Return the (x, y) coordinate for the center point of the cell that contains the specified text.  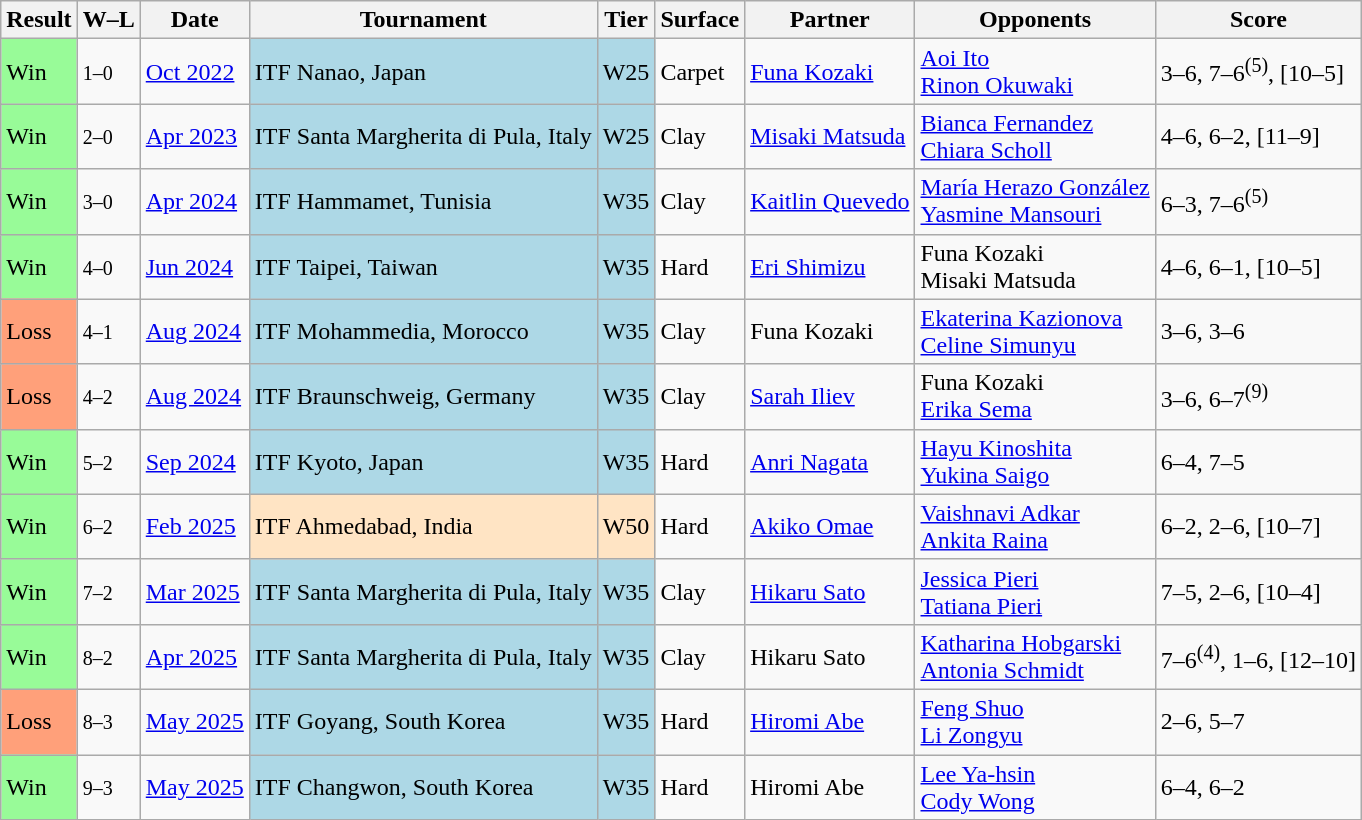
2–6, 5–7 (1258, 722)
Surface (700, 20)
ITF Goyang, South Korea (423, 722)
8–3 (108, 722)
ITF Changwon, South Korea (423, 786)
4–6, 6–2, [11–9] (1258, 136)
Date (194, 20)
Sarah Iliev (830, 396)
Funa Kozaki Erika Sema (1035, 396)
3–6, 7–6(5), [10–5] (1258, 72)
4–2 (108, 396)
7–2 (108, 592)
Mar 2025 (194, 592)
Apr 2025 (194, 656)
3–0 (108, 202)
Feb 2025 (194, 526)
Katharina Hobgarski Antonia Schmidt (1035, 656)
9–3 (108, 786)
Hayu Kinoshita Yukina Saigo (1035, 462)
María Herazo González Yasmine Mansouri (1035, 202)
4–0 (108, 266)
4–1 (108, 332)
Partner (830, 20)
ITF Taipei, Taiwan (423, 266)
6–4, 6–2 (1258, 786)
7–6(4), 1–6, [12–10] (1258, 656)
6–2 (108, 526)
5–2 (108, 462)
Kaitlin Quevedo (830, 202)
Apr 2023 (194, 136)
2–0 (108, 136)
Sep 2024 (194, 462)
1–0 (108, 72)
Result (39, 20)
Eri Shimizu (830, 266)
6–3, 7–6(5) (1258, 202)
Aoi Ito Rinon Okuwaki (1035, 72)
6–4, 7–5 (1258, 462)
7–5, 2–6, [10–4] (1258, 592)
4–6, 6–1, [10–5] (1258, 266)
Apr 2024 (194, 202)
ITF Nanao, Japan (423, 72)
Carpet (700, 72)
3–6, 3–6 (1258, 332)
ITF Braunschweig, Germany (423, 396)
Feng Shuo Li Zongyu (1035, 722)
Jessica Pieri Tatiana Pieri (1035, 592)
3–6, 6–7(9) (1258, 396)
ITF Kyoto, Japan (423, 462)
Misaki Matsuda (830, 136)
6–2, 2–6, [10–7] (1258, 526)
Tier (626, 20)
Ekaterina Kazionova Celine Simunyu (1035, 332)
Funa Kozaki Misaki Matsuda (1035, 266)
Vaishnavi Adkar Ankita Raina (1035, 526)
ITF Hammamet, Tunisia (423, 202)
8–2 (108, 656)
Akiko Omae (830, 526)
ITF Ahmedabad, India (423, 526)
Oct 2022 (194, 72)
Anri Nagata (830, 462)
Lee Ya-hsin Cody Wong (1035, 786)
Bianca Fernandez Chiara Scholl (1035, 136)
W–L (108, 20)
Score (1258, 20)
Tournament (423, 20)
W50 (626, 526)
Jun 2024 (194, 266)
Opponents (1035, 20)
ITF Mohammedia, Morocco (423, 332)
